Extract the [x, y] coordinate from the center of the cell holding the provided text.  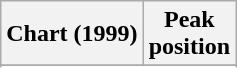
Peakposition [189, 34]
Chart (1999) [72, 34]
